Output the [x, y] coordinate of the center of the cell containing the given text.  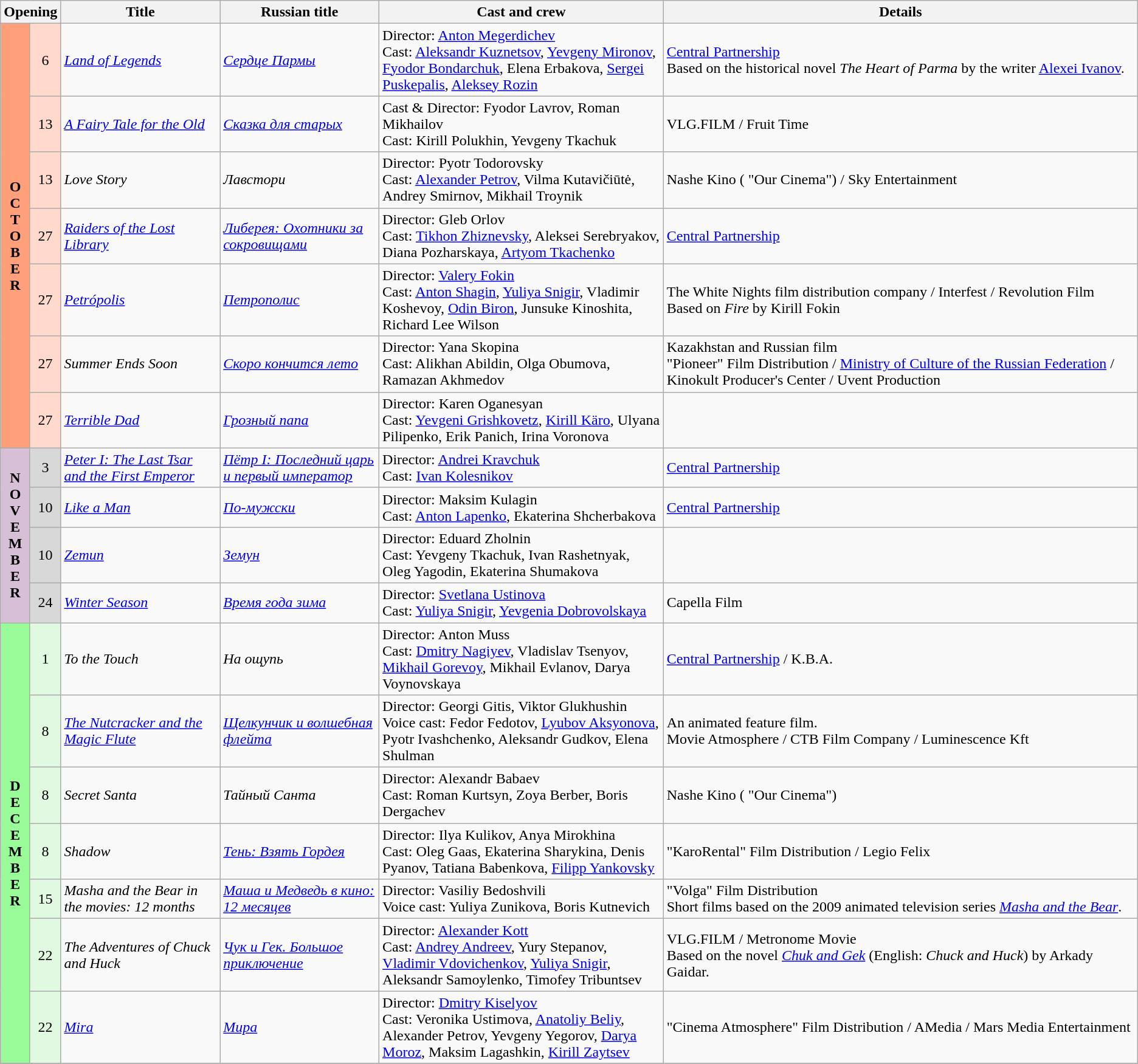
Zemun [140, 555]
Director: Alexander Kott Cast: Andrey Andreev, Yury Stepanov, Vladimir Vdovichenkov, Yuliya Snigir, Aleksandr Samoylenko, Timofey Tribuntsev [522, 955]
The Nutcracker and the Magic Flute [140, 732]
Director: Svetlana Ustinova Cast: Yuliya Snigir, Yevgenia Dobrovolskaya [522, 603]
Secret Santa [140, 795]
Тень: Взять Гордея [300, 851]
Чук и Гек. Большое приключение [300, 955]
NOVEMBER [16, 535]
Russian title [300, 12]
Время года зима [300, 603]
Central Partnership / K.B.A. [900, 659]
Director: Valery Fokin Cast: Anton Shagin, Yuliya Snigir, Vladimir Koshevoy, Odin Biron, Junsuke Kinoshita, Richard Lee Wilson [522, 300]
3 [45, 468]
Сердце Пармы [300, 60]
Like a Man [140, 507]
Nashe Kino ( "Our Cinema") [900, 795]
Director: Alexandr Babaev Cast: Roman Kurtsyn, Zoya Berber, Boris Dergachev [522, 795]
Summer Ends Soon [140, 364]
По-мужски [300, 507]
Director: Gleb Orlov Cast: Tikhon Zhiznevsky, Aleksei Serebryakov, Diana Pozharskaya, Artyom Tkachenko [522, 236]
6 [45, 60]
Terrible Dad [140, 420]
Land of Legends [140, 60]
Capella Film [900, 603]
OCTOBER [16, 236]
Raiders of the Lost Library [140, 236]
"KaroRental" Film Distribution / Legio Felix [900, 851]
Маша и Медведь в кино: 12 месяцев [300, 899]
Скоро кончится лето [300, 364]
Petrópolis [140, 300]
Пётр I: Последний царь и первый император [300, 468]
Director: Georgi Gitis, Viktor Glukhushin Voice cast: Fedor Fedotov, Lyubov Aksyonova, Pyotr Ivashchenko, Aleksandr Gudkov, Elena Shulman [522, 732]
Love Story [140, 180]
Peter I: The Last Tsar and the First Emperor [140, 468]
Director: Anton Muss Cast: Dmitry Nagiyev, Vladislav Tsenyov, Mikhail Gorevoy, Mikhail Evlanov, Darya Voynovskaya [522, 659]
Masha and the Bear in the movies: 12 months [140, 899]
Мира [300, 1027]
Тайный Санта [300, 795]
Либерея: Охотники за сокровищами [300, 236]
Щелкунчик и волшебная флейта [300, 732]
DECEMBER [16, 842]
Central Partnership Based on the historical novel The Heart of Parma by the writer Alexei Ivanov. [900, 60]
VLG.FILM / Metronome Movie Based on the novel Chuk and Gek (English: Chuck and Huck) by Arkady Gaidar. [900, 955]
1 [45, 659]
Director: Dmitry Kiselyov Cast: Veronika Ustimova, Anatoliy Beliy, Alexander Petrov, Yevgeny Yegorov, Darya Moroz, Maksim Lagashkin, Kirill Zaytsev [522, 1027]
Director: Eduard Zholnin Cast: Yevgeny Tkachuk, Ivan Rashetnyak, Oleg Yagodin, Ekaterina Shumakova [522, 555]
Mira [140, 1027]
Грозный папа [300, 420]
Director: Pyotr Todorovsky Cast: Alexander Petrov, Vilma Kutavičiūtė, Andrey Smirnov, Mikhail Troynik [522, 180]
Opening [30, 12]
The White Nights film distribution company / Interfest / Revolution Film Based on Fire by Kirill Fokin [900, 300]
Cast and crew [522, 12]
Details [900, 12]
Лавстори [300, 180]
Петрополис [300, 300]
Director: Maksim Kulagin Cast: Anton Lapenko, Ekaterina Shcherbakova [522, 507]
Director: Andrei Kravchuk Cast: Ivan Kolesnikov [522, 468]
Director: Anton Megerdichev Cast: Aleksandr Kuznetsov, Yevgeny Mironov, Fyodor Bondarchuk, Elena Erbakova, Sergei Puskepalis, Aleksey Rozin [522, 60]
Nashe Kino ( "Our Cinema") / Sky Entertainment [900, 180]
24 [45, 603]
VLG.FILM / Fruit Time [900, 124]
Cast & Director: Fyodor Lavrov, Roman Mikhailov Cast: Kirill Polukhin, Yevgeny Tkachuk [522, 124]
An animated feature film. Movie Atmosphere / CTB Film Company / Luminescence Kft [900, 732]
На ощупь [300, 659]
Director: Karen Oganesyan Cast: Yevgeni Grishkovetz, Kirill Käro, Ulyana Pilipenko, Erik Panich, Irina Voronova [522, 420]
The Adventures of Chuck and Huck [140, 955]
"Cinema Atmosphere" Film Distribution / AMedia / Mars Media Entertainment [900, 1027]
Director: Vasiliy Bedoshvili Voice cast: Yuliya Zunikova, Boris Kutnevich [522, 899]
Director: Ilya Kulikov, Anya Mirokhina Cast: Oleg Gaas, Ekaterina Sharykina, Denis Pyanov, Tatiana Babenkova, Filipp Yankovsky [522, 851]
To the Touch [140, 659]
Title [140, 12]
15 [45, 899]
Земун [300, 555]
"Volga" Film Distribution Short films based on the 2009 animated television series Masha and the Bear. [900, 899]
Сказка для старых [300, 124]
Winter Season [140, 603]
Director: Yana Skopina Cast: Alikhan Abildin, Olga Obumova, Ramazan Akhmedov [522, 364]
A Fairy Tale for the Old [140, 124]
Shadow [140, 851]
